Locate the cell with the specified text and output its (x, y) center coordinate. 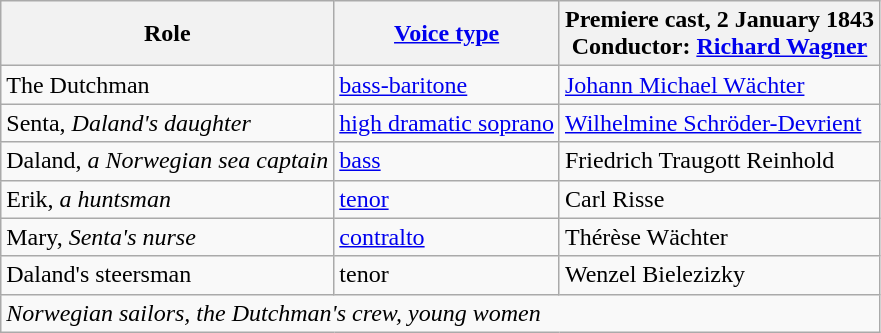
bass-baritone (447, 85)
Daland, a Norwegian sea captain (168, 161)
Premiere cast, 2 January 1843Conductor: Richard Wagner (719, 34)
Voice type (447, 34)
Norwegian sailors, the Dutchman's crew, young women (440, 313)
Wilhelmine Schröder-Devrient (719, 123)
Daland's steersman (168, 275)
Thérèse Wächter (719, 237)
Mary, Senta's nurse (168, 237)
bass (447, 161)
Senta, Daland's daughter (168, 123)
contralto (447, 237)
high dramatic soprano (447, 123)
The Dutchman (168, 85)
Erik, a huntsman (168, 199)
Johann Michael Wächter (719, 85)
Role (168, 34)
Wenzel Bielezizky (719, 275)
Friedrich Traugott Reinhold (719, 161)
Carl Risse (719, 199)
